Return (X, Y) of the center of cell containing provided text 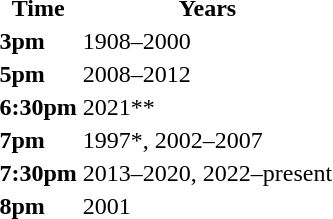
2013–2020, 2022–present (207, 173)
1908–2000 (207, 41)
2021** (207, 107)
2008–2012 (207, 74)
1997*, 2002–2007 (207, 140)
